Extract the (X, Y) coordinate from the center of the cell holding the provided text.  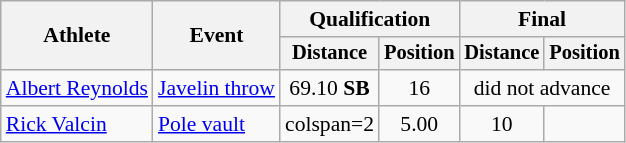
colspan=2 (330, 124)
69.10 SB (330, 88)
did not advance (542, 88)
Albert Reynolds (77, 88)
Final (542, 19)
10 (502, 124)
16 (419, 88)
Javelin throw (216, 88)
Athlete (77, 36)
Event (216, 36)
Qualification (370, 19)
5.00 (419, 124)
Rick Valcin (77, 124)
Pole vault (216, 124)
